For the text-containing cell, return its midpoint in (x, y) coordinate format. 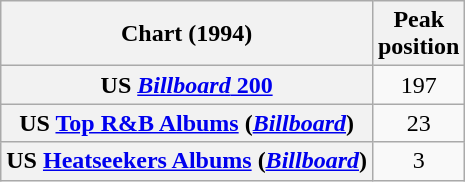
US Billboard 200 (187, 85)
US Heatseekers Albums (Billboard) (187, 161)
Chart (1994) (187, 34)
Peak position (418, 34)
23 (418, 123)
US Top R&B Albums (Billboard) (187, 123)
197 (418, 85)
3 (418, 161)
